Return (x, y) of the center of cell containing provided text 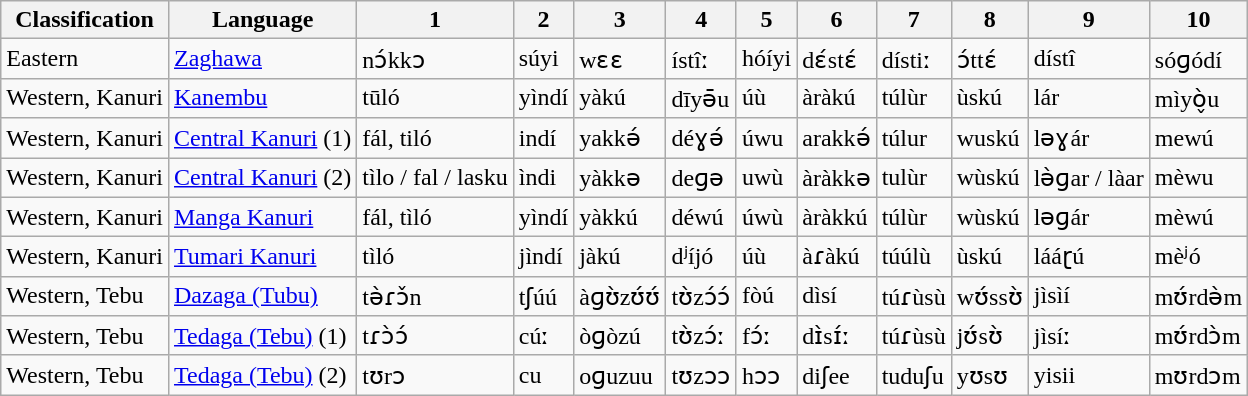
tʃúú (543, 296)
uwù (766, 178)
arakkə́ (836, 138)
6 (836, 20)
dʲíjó (701, 257)
jʊ́sʊ̀ (990, 336)
wuskú (990, 138)
mʊrdɔm (1198, 375)
déwú (701, 217)
tìló (435, 257)
8 (990, 20)
lááɽú (1088, 257)
Eastern (85, 59)
dɛ́stɛ́ (836, 59)
Central Kanuri (1) (262, 138)
tūló (435, 98)
diʃee (836, 375)
túlur (914, 138)
dɪ̀sɪ́ː (836, 336)
yakkə́ (620, 138)
àɡʊ̀zʊ́ʊ́ (620, 296)
túúlù (914, 257)
ləɡár (1088, 217)
Manga Kanuri (262, 217)
1 (435, 20)
Tedaga (Tebu) (1) (262, 336)
jìsìí (1088, 296)
wʊ́ssʊ̀ (990, 296)
dīyə̄u (701, 98)
Dazaga (Tubu) (262, 296)
déɣə́ (701, 138)
súyi (543, 59)
mʊ́rdɔ̀m (1198, 336)
fál, tiló (435, 138)
yisii (1088, 375)
tulùr (914, 178)
mìyò̬u (1198, 98)
fɔ́ː (766, 336)
dìsí (836, 296)
mewú (1198, 138)
fál, tìló (435, 217)
5 (766, 20)
Tumari Kanuri (262, 257)
mʊ́rdə̀m (1198, 296)
sóɡódí (1198, 59)
dístî (1088, 59)
jàkú (620, 257)
yàkkə (620, 178)
ɔ́ttɛ́ (990, 59)
fòú (766, 296)
oɡuzuu (620, 375)
10 (1198, 20)
indí (543, 138)
3 (620, 20)
tuduʃu (914, 375)
hɔɔ (766, 375)
mèʲó (1198, 257)
cúː (543, 336)
jìndí (543, 257)
àràkkə (836, 178)
2 (543, 20)
Kanembu (262, 98)
mèwu (1198, 178)
9 (1088, 20)
ístîː (701, 59)
òɡòzú (620, 336)
4 (701, 20)
àràkkú (836, 217)
Zaghawa (262, 59)
lə̀ɡar / làar (1088, 178)
jìsíː (1088, 336)
mèwú (1198, 217)
7 (914, 20)
àɾàkú (836, 257)
tʊ̀zɔ́ɔ́ (701, 296)
cu (543, 375)
yàkkú (620, 217)
Tedaga (Tebu) (2) (262, 375)
Central Kanuri (2) (262, 178)
úwu (766, 138)
ləɣár (1088, 138)
tʊrɔ (435, 375)
wɛɛ (620, 59)
deɡə (701, 178)
tʊzɔɔ (701, 375)
lár (1088, 98)
ìndi (543, 178)
nɔ́kkɔ (435, 59)
Language (262, 20)
tìlo / fal / lasku (435, 178)
Classification (85, 20)
tə̀ɾɔ̌n (435, 296)
úwù (766, 217)
yàkú (620, 98)
àràkú (836, 98)
hóíyi (766, 59)
dístiː (914, 59)
tɾɔ̀ɔ́ (435, 336)
yʊsʊ (990, 375)
tʊ̀zɔ́ː (701, 336)
